Search for the cell housing the specified text and yield its [x, y] center coordinate. 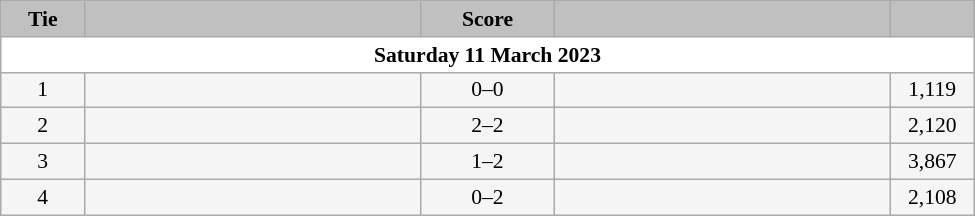
3,867 [932, 162]
1,119 [932, 90]
Saturday 11 March 2023 [488, 55]
2,108 [932, 197]
2–2 [487, 126]
0–2 [487, 197]
1 [43, 90]
0–0 [487, 90]
Score [487, 19]
2,120 [932, 126]
Tie [43, 19]
1–2 [487, 162]
3 [43, 162]
2 [43, 126]
4 [43, 197]
